Search for the cell housing the specified text and yield its (X, Y) center coordinate. 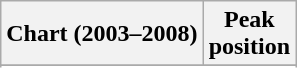
Peakposition (249, 34)
Chart (2003–2008) (102, 34)
